Extract the (x, y) coordinate from the center of the cell holding the provided text.  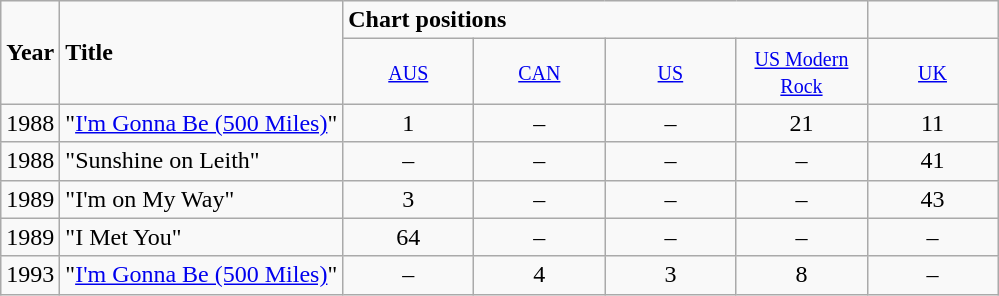
UK (932, 72)
8 (802, 275)
64 (408, 237)
US (670, 72)
"Sunshine on Leith" (202, 161)
Chart positions (605, 20)
1 (408, 123)
Year (30, 52)
"I Met You" (202, 237)
"I'm on My Way" (202, 199)
US Modern Rock (802, 72)
11 (932, 123)
1993 (30, 275)
41 (932, 161)
Title (202, 52)
CAN (540, 72)
4 (540, 275)
AUS (408, 72)
43 (932, 199)
21 (802, 123)
